Extract the (x, y) coordinate from the center of the cell holding the provided text.  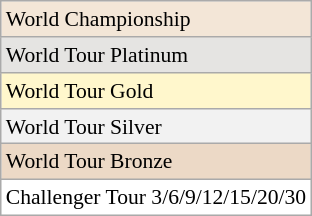
Challenger Tour 3/6/9/12/15/20/30 (156, 197)
World Championship (156, 19)
World Tour Gold (156, 91)
World Tour Bronze (156, 162)
World Tour Platinum (156, 55)
World Tour Silver (156, 126)
